Scan for the cell matching the given text and deliver its (X, Y) coordinate at center. 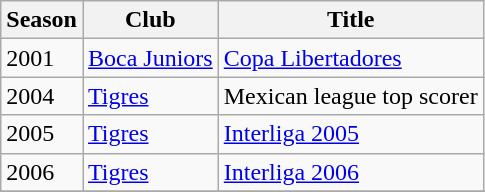
Copa Libertadores (350, 58)
Interliga 2005 (350, 134)
2004 (42, 96)
2006 (42, 172)
Mexican league top scorer (350, 96)
Club (150, 20)
Season (42, 20)
2001 (42, 58)
Interliga 2006 (350, 172)
2005 (42, 134)
Boca Juniors (150, 58)
Title (350, 20)
